Capture the cell that displays the provided text and extract its (x, y) central coordinate. 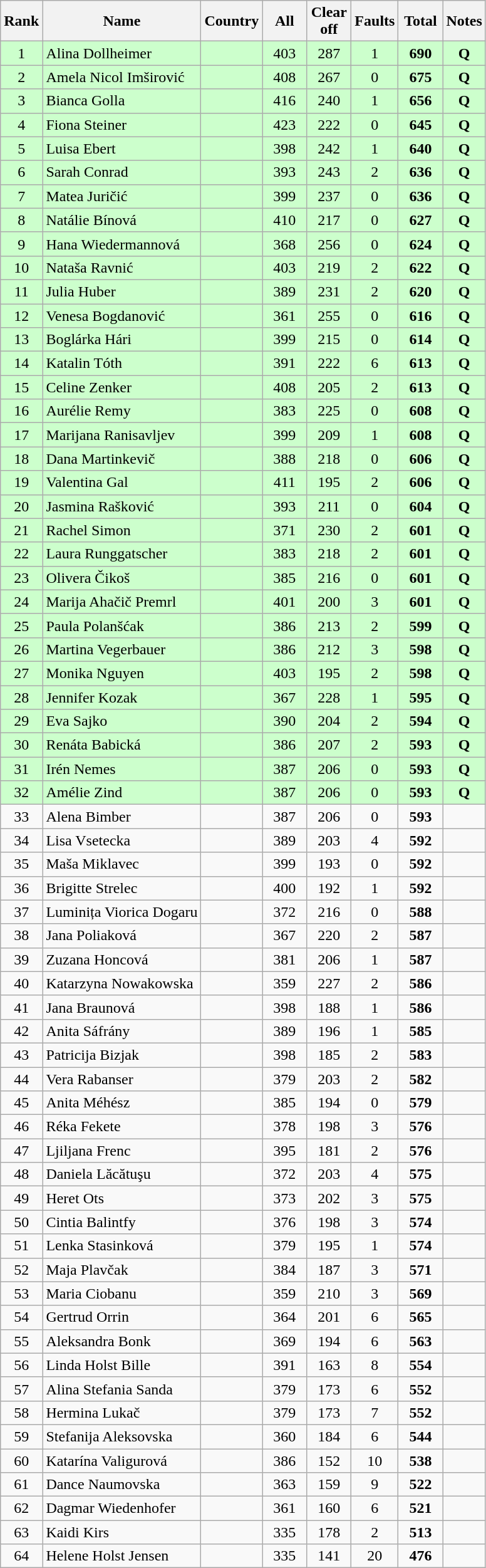
Cintia Balintfy (121, 1222)
27 (21, 673)
Name (121, 21)
Country (232, 21)
217 (329, 220)
48 (21, 1174)
30 (21, 745)
624 (421, 244)
Celine Zenker (121, 387)
204 (329, 721)
40 (21, 983)
55 (21, 1341)
565 (421, 1317)
588 (421, 912)
59 (21, 1436)
Matea Juričić (121, 196)
243 (329, 172)
207 (329, 745)
369 (284, 1341)
400 (284, 888)
Hermina Lukač (121, 1413)
Dance Naumovska (121, 1485)
231 (329, 291)
64 (21, 1556)
60 (21, 1461)
209 (329, 435)
41 (21, 1007)
200 (329, 602)
160 (329, 1508)
Boglárka Hári (121, 340)
220 (329, 936)
Sarah Conrad (121, 172)
Luisa Ebert (121, 149)
Renáta Babická (121, 745)
61 (21, 1485)
378 (284, 1127)
256 (329, 244)
388 (284, 459)
Jana Braunová (121, 1007)
627 (421, 220)
56 (21, 1365)
178 (329, 1532)
31 (21, 769)
13 (21, 340)
616 (421, 315)
51 (21, 1246)
Katarína Valigurová (121, 1461)
184 (329, 1436)
34 (21, 840)
Venesa Bogdanović (121, 315)
49 (21, 1198)
Jasmina Rašković (121, 506)
Katarzyna Nowakowska (121, 983)
Brigitte Strelec (121, 888)
582 (421, 1079)
Dagmar Wiedenhofer (121, 1508)
Irén Nemes (121, 769)
Kaidi Kirs (121, 1532)
230 (329, 530)
Valentina Gal (121, 483)
Alina Dollheimer (121, 53)
26 (21, 649)
604 (421, 506)
242 (329, 149)
Aurélie Remy (121, 411)
181 (329, 1151)
Jana Poliaková (121, 936)
28 (21, 698)
39 (21, 959)
50 (21, 1222)
569 (421, 1294)
Nataša Ravnić (121, 268)
Laura Runggatscher (121, 554)
583 (421, 1055)
196 (329, 1031)
368 (284, 244)
Zuzana Honcová (121, 959)
Martina Vegerbauer (121, 649)
585 (421, 1031)
All (284, 21)
Julia Huber (121, 291)
Marijana Ranisavljev (121, 435)
Daniela Lăcătuşu (121, 1174)
11 (21, 291)
371 (284, 530)
215 (329, 340)
Katalin Tóth (121, 363)
Paula Polanšćak (121, 625)
Marija Ahačič Premrl (121, 602)
58 (21, 1413)
Clear off (329, 21)
656 (421, 101)
Rank (21, 21)
44 (21, 1079)
29 (21, 721)
Vera Rabanser (121, 1079)
645 (421, 125)
193 (329, 864)
287 (329, 53)
Ljiljana Frenc (121, 1151)
188 (329, 1007)
Aleksandra Bonk (121, 1341)
Dana Martinkevič (121, 459)
Rachel Simon (121, 530)
Luminița Viorica Dogaru (121, 912)
16 (21, 411)
Alena Bimber (121, 817)
Lenka Stasinková (121, 1246)
187 (329, 1270)
163 (329, 1365)
364 (284, 1317)
Notes (464, 21)
17 (21, 435)
213 (329, 625)
620 (421, 291)
Jennifer Kozak (121, 698)
395 (284, 1151)
19 (21, 483)
675 (421, 77)
Stefanija Aleksovska (121, 1436)
21 (21, 530)
24 (21, 602)
185 (329, 1055)
381 (284, 959)
Total (421, 21)
Amela Nicol Imširović (121, 77)
267 (329, 77)
63 (21, 1532)
23 (21, 578)
159 (329, 1485)
Hana Wiedermannová (121, 244)
579 (421, 1103)
57 (21, 1389)
Helene Holst Jensen (121, 1556)
Maša Miklavec (121, 864)
599 (421, 625)
390 (284, 721)
52 (21, 1270)
401 (284, 602)
32 (21, 793)
Gertrud Orrin (121, 1317)
45 (21, 1103)
33 (21, 817)
373 (284, 1198)
12 (21, 315)
Patricija Bizjak (121, 1055)
411 (284, 483)
513 (421, 1532)
Anita Méhész (121, 1103)
62 (21, 1508)
37 (21, 912)
622 (421, 268)
42 (21, 1031)
Faults (375, 21)
563 (421, 1341)
22 (21, 554)
640 (421, 149)
227 (329, 983)
544 (421, 1436)
Anita Sáfrány (121, 1031)
476 (421, 1556)
15 (21, 387)
Linda Holst Bille (121, 1365)
522 (421, 1485)
614 (421, 340)
595 (421, 698)
690 (421, 53)
410 (284, 220)
228 (329, 698)
202 (329, 1198)
43 (21, 1055)
384 (284, 1270)
571 (421, 1270)
36 (21, 888)
Maja Plavčak (121, 1270)
Fiona Steiner (121, 125)
38 (21, 936)
360 (284, 1436)
205 (329, 387)
Monika Nguyen (121, 673)
219 (329, 268)
152 (329, 1461)
18 (21, 459)
Bianca Golla (121, 101)
237 (329, 196)
363 (284, 1485)
Alina Stefania Sanda (121, 1389)
376 (284, 1222)
210 (329, 1294)
Lisa Vsetecka (121, 840)
Réka Fekete (121, 1127)
416 (284, 101)
141 (329, 1556)
225 (329, 411)
Natálie Bínová (121, 220)
35 (21, 864)
Eva Sajko (121, 721)
201 (329, 1317)
211 (329, 506)
554 (421, 1365)
47 (21, 1151)
25 (21, 625)
255 (329, 315)
Olivera Čikoš (121, 578)
240 (329, 101)
212 (329, 649)
5 (21, 149)
53 (21, 1294)
538 (421, 1461)
14 (21, 363)
Amélie Zind (121, 793)
Maria Ciobanu (121, 1294)
521 (421, 1508)
Heret Ots (121, 1198)
594 (421, 721)
423 (284, 125)
192 (329, 888)
46 (21, 1127)
54 (21, 1317)
